Return the [X, Y] coordinate for the center point of the cell that contains the specified text.  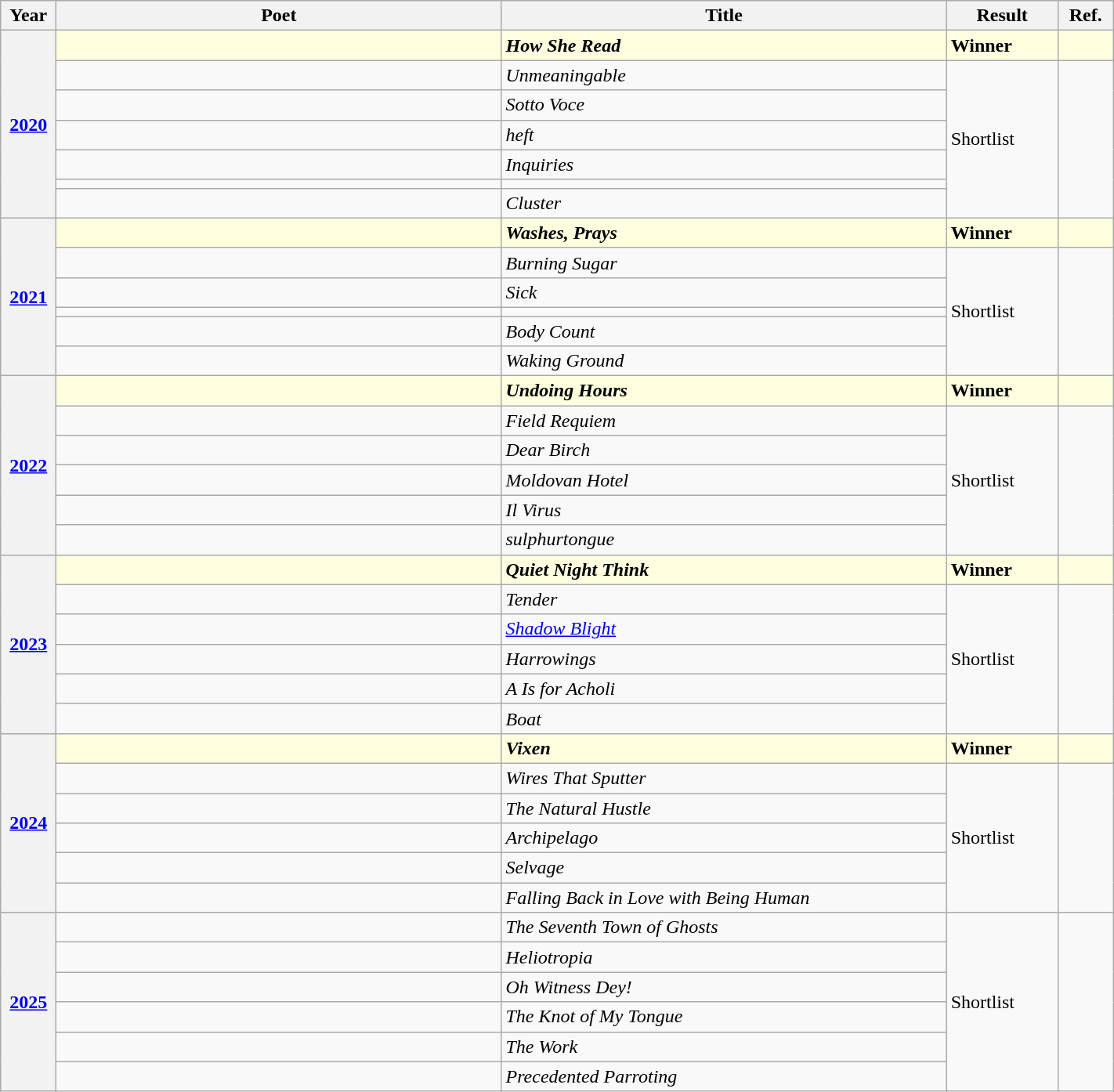
Boat [724, 718]
Unmeaningable [724, 75]
2020 [28, 124]
Oh Witness Dey! [724, 987]
Cluster [724, 203]
The Seventh Town of Ghosts [724, 927]
Falling Back in Love with Being Human [724, 898]
Selvage [724, 868]
Precedented Parroting [724, 1076]
2022 [28, 465]
Heliotropia [724, 957]
Washes, Prays [724, 233]
Undoing Hours [724, 391]
Harrowings [724, 659]
Body Count [724, 331]
Moldovan Hotel [724, 480]
Ref. [1086, 16]
Field Requiem [724, 421]
Year [28, 16]
Shadow Blight [724, 629]
2021 [28, 296]
Vixen [724, 748]
Il Virus [724, 510]
Wires That Sputter [724, 778]
Quiet Night Think [724, 570]
2024 [28, 823]
Tender [724, 599]
Poet [279, 16]
2023 [28, 644]
The Natural Hustle [724, 808]
Archipelago [724, 838]
Inquiries [724, 165]
Burning Sugar [724, 262]
heft [724, 135]
The Work [724, 1047]
Sick [724, 292]
2025 [28, 1002]
Title [724, 16]
Dear Birch [724, 450]
How She Read [724, 45]
The Knot of My Tongue [724, 1017]
A Is for Acholi [724, 689]
Sotto Voce [724, 105]
Result [1002, 16]
Waking Ground [724, 361]
sulphurtongue [724, 540]
